Provide the [x, y] coordinate of the cell's center where the given text is located.  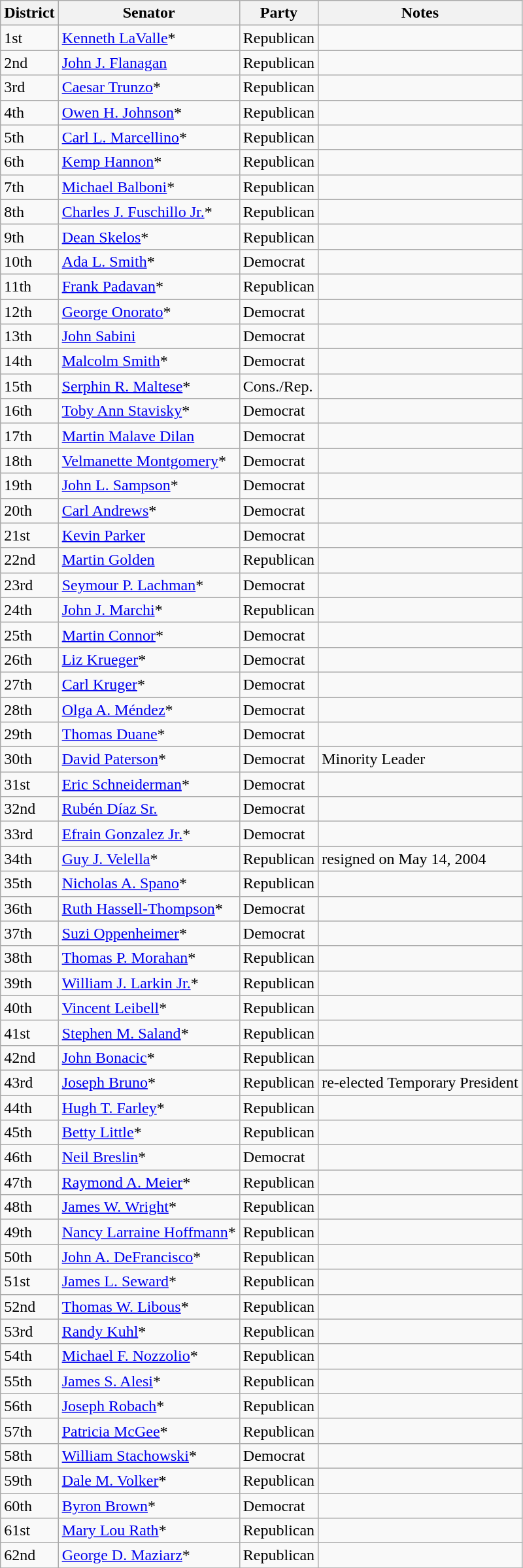
Velmanette Montgomery* [149, 461]
23rd [29, 585]
52nd [29, 1307]
28th [29, 709]
Kemp Hannon* [149, 162]
10th [29, 261]
Martin Malave Dilan [149, 436]
Neil Breslin* [149, 1158]
George D. Maziarz* [149, 1556]
40th [29, 1008]
Efrain Gonzalez Jr.* [149, 834]
60th [29, 1505]
48th [29, 1207]
Hugh T. Farley* [149, 1108]
16th [29, 411]
Liz Krueger* [149, 659]
Joseph Bruno* [149, 1082]
resigned on May 14, 2004 [420, 859]
2nd [29, 63]
Cons./Rep. [278, 386]
17th [29, 436]
49th [29, 1232]
Mary Lou Rath* [149, 1531]
Rubén Díaz Sr. [149, 809]
44th [29, 1108]
5th [29, 137]
James S. Alesi* [149, 1381]
29th [29, 735]
Owen H. Johnson* [149, 112]
58th [29, 1456]
19th [29, 486]
43rd [29, 1082]
Notes [420, 13]
41st [29, 1033]
47th [29, 1182]
32nd [29, 809]
Nancy Larraine Hoffmann* [149, 1232]
Stephen M. Saland* [149, 1033]
53rd [29, 1331]
Ruth Hassell-Thompson* [149, 909]
Caesar Trunzo* [149, 88]
37th [29, 933]
34th [29, 859]
Carl L. Marcellino* [149, 137]
12th [29, 312]
Michael F. Nozzolio* [149, 1356]
John J. Flanagan [149, 63]
Ada L. Smith* [149, 261]
Carl Andrews* [149, 510]
45th [29, 1133]
John J. Marchi* [149, 610]
22nd [29, 560]
Nicholas A. Spano* [149, 884]
Kenneth LaValle* [149, 38]
31st [29, 784]
John L. Sampson* [149, 486]
George Onorato* [149, 312]
William J. Larkin Jr.* [149, 983]
27th [29, 684]
Patricia McGee* [149, 1431]
John Sabini [149, 337]
Vincent Leibell* [149, 1008]
14th [29, 361]
Michael Balboni* [149, 187]
39th [29, 983]
38th [29, 958]
Guy J. Velella* [149, 859]
55th [29, 1381]
13th [29, 337]
District [29, 13]
Martin Golden [149, 560]
Toby Ann Stavisky* [149, 411]
Byron Brown* [149, 1505]
54th [29, 1356]
Carl Kruger* [149, 684]
20th [29, 510]
62nd [29, 1556]
re-elected Temporary President [420, 1082]
9th [29, 237]
36th [29, 909]
42nd [29, 1058]
Randy Kuhl* [149, 1331]
25th [29, 635]
William Stachowski* [149, 1456]
15th [29, 386]
Frank Padavan* [149, 286]
4th [29, 112]
James W. Wright* [149, 1207]
Senator [149, 13]
33rd [29, 834]
Thomas P. Morahan* [149, 958]
Eric Schneiderman* [149, 784]
James L. Seward* [149, 1282]
30th [29, 759]
Thomas Duane* [149, 735]
57th [29, 1431]
8th [29, 212]
Joseph Robach* [149, 1406]
56th [29, 1406]
61st [29, 1531]
Kevin Parker [149, 535]
21st [29, 535]
51st [29, 1282]
Charles J. Fuschillo Jr.* [149, 212]
Olga A. Méndez* [149, 709]
John A. DeFrancisco* [149, 1257]
Thomas W. Libous* [149, 1307]
Serphin R. Maltese* [149, 386]
26th [29, 659]
59th [29, 1480]
Martin Connor* [149, 635]
Suzi Oppenheimer* [149, 933]
1st [29, 38]
50th [29, 1257]
Malcolm Smith* [149, 361]
Dale M. Volker* [149, 1480]
35th [29, 884]
Seymour P. Lachman* [149, 585]
John Bonacic* [149, 1058]
6th [29, 162]
Dean Skelos* [149, 237]
Raymond A. Meier* [149, 1182]
11th [29, 286]
Betty Little* [149, 1133]
David Paterson* [149, 759]
Minority Leader [420, 759]
Party [278, 13]
7th [29, 187]
46th [29, 1158]
18th [29, 461]
24th [29, 610]
3rd [29, 88]
